For the text-containing cell, return its midpoint in (x, y) coordinate format. 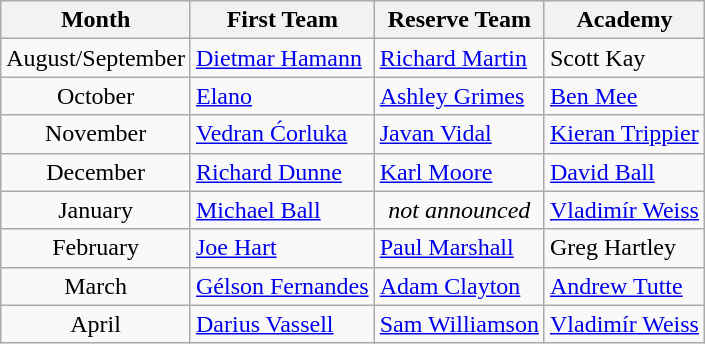
Karl Moore (459, 172)
November (96, 134)
Month (96, 20)
Darius Vassell (282, 324)
Ashley Grimes (459, 96)
Adam Clayton (459, 286)
August/September (96, 58)
Reserve Team (459, 20)
Sam Williamson (459, 324)
not announced (459, 210)
Ben Mee (624, 96)
December (96, 172)
March (96, 286)
Andrew Tutte (624, 286)
David Ball (624, 172)
Richard Dunne (282, 172)
Paul Marshall (459, 248)
February (96, 248)
April (96, 324)
Elano (282, 96)
First Team (282, 20)
Gélson Fernandes (282, 286)
January (96, 210)
Michael Ball (282, 210)
Vedran Ćorluka (282, 134)
Greg Hartley (624, 248)
Dietmar Hamann (282, 58)
Academy (624, 20)
Javan Vidal (459, 134)
October (96, 96)
Scott Kay (624, 58)
Joe Hart (282, 248)
Richard Martin (459, 58)
Kieran Trippier (624, 134)
